Find where the given text appears and provide that cell's center as [x, y] coordinate. 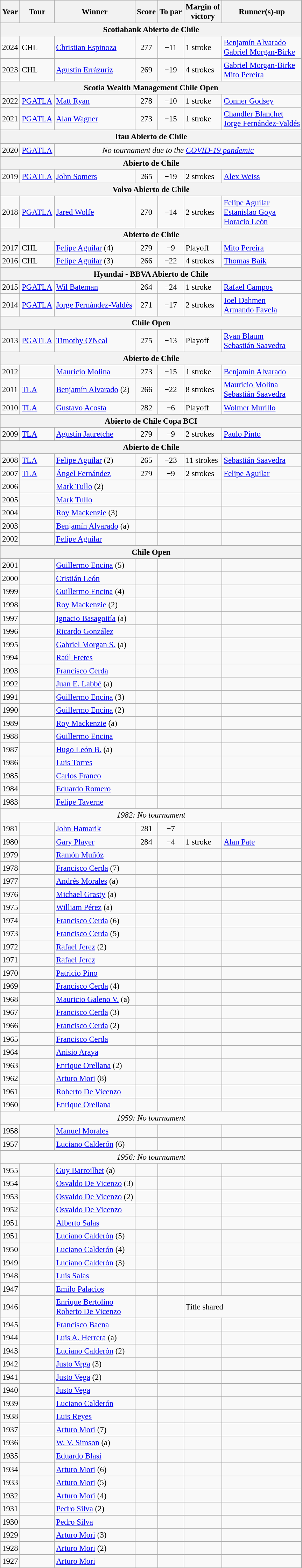
269 [146, 70]
Felipe Aguilar (4) [94, 248]
1991 [10, 697]
Margin ofvictory [203, 12]
2011 [10, 390]
2015 [10, 287]
2005 [10, 500]
1961 [10, 1092]
Timothy O'Neal [94, 341]
Guillermo Encina (5) [94, 565]
Ángel Fernández [94, 473]
1939 [10, 1404]
Francisco Cerda (7) [94, 868]
Paulo Pinto [262, 434]
Anisio Araya [94, 1052]
1994 [10, 657]
1977 [10, 881]
Mito Pereira [262, 248]
1938 [10, 1417]
1970 [10, 973]
Rafael Jerez (2) [94, 947]
Justo Vega (3) [94, 1364]
1955 [10, 1171]
−4 [171, 842]
Arturo Mori (7) [94, 1430]
Enrique Orellana (2) [94, 1065]
Jorge Fernández-Valdés [94, 305]
1941 [10, 1377]
Emilo Palacios [94, 1289]
Joel Dahmen Armando Favela [262, 305]
2017 [10, 248]
2007 [10, 473]
Mark Tullo [94, 500]
Luciano Calderón [94, 1404]
2000 [10, 579]
−13 [171, 341]
Justo Vega [94, 1390]
1966 [10, 1026]
Thomas Baik [262, 261]
1950 [10, 1249]
Eduardo Blasi [94, 1456]
Luis Reyes [94, 1417]
Arturo Mori (5) [94, 1482]
1964 [10, 1052]
1979 [10, 855]
Benjamín Alvarado [262, 372]
Roy Mackenzie (3) [94, 513]
Benjamín Alvarado (a) [94, 526]
Scotiabank Abierto de Chile [151, 30]
264 [146, 287]
1942 [10, 1364]
Francisco Cerda (2) [94, 1026]
1965 [10, 1039]
Chandler Blanchet Jorge Fernández-Valdés [262, 119]
Title shared [243, 1307]
1990 [10, 710]
1995 [10, 644]
2013 [10, 341]
2023 [10, 70]
Luciano Calderón (5) [94, 1236]
1932 [10, 1496]
Jared Wolfe [94, 212]
2021 [10, 119]
1962 [10, 1078]
To par [171, 12]
−17 [171, 305]
Raúl Fretes [94, 657]
1976 [10, 894]
1992 [10, 684]
1993 [10, 671]
Osvaldo De Vicenzo (2) [94, 1197]
Felipe Taverne [94, 802]
1985 [10, 776]
Rafael Jerez [94, 960]
2004 [10, 513]
1930 [10, 1522]
1972 [10, 947]
2016 [10, 261]
−6 [171, 408]
1987 [10, 750]
Osvaldo De Vicenzo [94, 1210]
Wolmer Murillo [262, 408]
−11 [171, 48]
1946 [10, 1307]
1958 [10, 1131]
275 [146, 341]
Mauricio Galeno V. (a) [94, 1000]
Guillermo Encina [94, 736]
Pedro Silva (2) [94, 1509]
Alex Weiss [262, 176]
Volvo Abierto de Chile [151, 189]
1969 [10, 986]
Andrés Morales (a) [94, 881]
1959: No tournament [151, 1118]
1975 [10, 907]
Christian Espinoza [94, 48]
Benjamín Alvarado Gabriel Morgan-Birke [262, 48]
Ramón Muñóz [94, 855]
William Pérez (a) [94, 907]
Wil Bateman [94, 287]
−23 [171, 460]
Francisco Cerda (6) [94, 920]
2019 [10, 176]
Gustavo Acosta [94, 408]
1982: No tournament [151, 815]
1940 [10, 1390]
Francisco Baena [94, 1325]
1948 [10, 1276]
Carlos Franco [94, 776]
1933 [10, 1482]
1947 [10, 1289]
1945 [10, 1325]
277 [146, 48]
Gabriel Morgan-Birke Mito Pereira [262, 70]
Luciano Calderón (6) [94, 1144]
Benjamín Alvarado (2) [94, 390]
W. V. Simson (a) [94, 1443]
Tour [37, 12]
Juan E. Labbé (a) [94, 684]
Hugo León B. (a) [94, 750]
Agustín Errázuriz [94, 70]
1934 [10, 1469]
1983 [10, 802]
1999 [10, 592]
Arturo Mori (3) [94, 1535]
Ignacio Basagoitía (a) [94, 618]
2022 [10, 101]
1928 [10, 1548]
Arturo Mori (6) [94, 1469]
1927 [10, 1561]
1960 [10, 1105]
1935 [10, 1456]
1967 [10, 1013]
Guy Barroilhet (a) [94, 1171]
Hyundai - BBVA Abierto de Chile [151, 274]
Scotia Wealth Management Chile Open [151, 88]
2018 [10, 212]
1929 [10, 1535]
Agustín Jauretche [94, 434]
Francisco Cerda (3) [94, 1013]
2012 [10, 372]
1937 [10, 1430]
Francisco Cerda (5) [94, 934]
Mauricio Molina Sebastián Saavedra [262, 390]
282 [146, 408]
1986 [10, 763]
John Hamarik [94, 828]
2003 [10, 526]
Ricardo González [94, 631]
Year [10, 12]
Enrique Bertolino Roberto De Vicenzo [94, 1307]
Score [146, 12]
Felipe Aguilar (3) [94, 261]
1998 [10, 605]
Luis Torres [94, 763]
Felipe Aguilar (2) [94, 460]
1978 [10, 868]
−24 [171, 287]
11 strokes [203, 460]
2014 [10, 305]
Arturo Mori [94, 1561]
281 [146, 828]
2008 [10, 460]
Luis Salas [94, 1276]
Arturo Mori (8) [94, 1078]
Patricio Pino [94, 973]
2009 [10, 434]
Luciano Calderón (2) [94, 1351]
Luciano Calderón (3) [94, 1263]
1936 [10, 1443]
Roy Mackenzie (a) [94, 723]
1973 [10, 934]
1943 [10, 1351]
Conner Godsey [262, 101]
1971 [10, 960]
Itau Abierto de Chile [151, 137]
Rafael Campos [262, 287]
2001 [10, 565]
Roberto De Vicenzo [94, 1092]
Alberto Salas [94, 1223]
Mauricio Molina [94, 372]
1963 [10, 1065]
1952 [10, 1210]
8 strokes [203, 390]
Runner(s)-up [262, 12]
Osvaldo De Vicenzo (3) [94, 1184]
Guillermo Encina (2) [94, 710]
John Somers [94, 176]
Luis A. Herrera (a) [94, 1338]
270 [146, 212]
1954 [10, 1184]
Abierto de Chile Copa BCI [151, 421]
Gary Player [94, 842]
284 [146, 842]
1931 [10, 1509]
1984 [10, 789]
1953 [10, 1197]
Francisco Cerda (4) [94, 986]
2002 [10, 539]
Felipe Aguilar Estanislao Goya Horacio León [262, 212]
Pedro Silva [94, 1522]
Enrique Orellana [94, 1105]
1949 [10, 1263]
Matt Ryan [94, 101]
Manuel Morales [94, 1131]
Mark Tullo (2) [94, 487]
1996 [10, 631]
1988 [10, 736]
1989 [10, 723]
Sebastián Saavedra [262, 460]
Ryan Blaum Sebastián Saavedra [262, 341]
−7 [171, 828]
1968 [10, 1000]
1944 [10, 1338]
278 [146, 101]
Eduardo Romero [94, 789]
271 [146, 305]
1980 [10, 842]
2010 [10, 408]
1956: No tournament [151, 1157]
1957 [10, 1144]
Gabriel Morgan S. (a) [94, 644]
−14 [171, 212]
Luciano Calderón (4) [94, 1249]
Alan Wagner [94, 119]
Alan Pate [262, 842]
Arturo Mori (4) [94, 1496]
Justo Vega (2) [94, 1377]
Cristián León [94, 579]
−10 [171, 101]
Guillermo Encina (3) [94, 697]
2006 [10, 487]
2024 [10, 48]
Guillermo Encina (4) [94, 592]
1981 [10, 828]
No tournament due to the COVID-19 pandemic [178, 150]
1997 [10, 618]
Arturo Mori (2) [94, 1548]
Roy Mackenzie (2) [94, 605]
2020 [10, 150]
1974 [10, 920]
Michael Grasty (a) [94, 894]
Winner [94, 12]
